Detect which cell encompasses the target text, then output its (x, y) center coordinate. 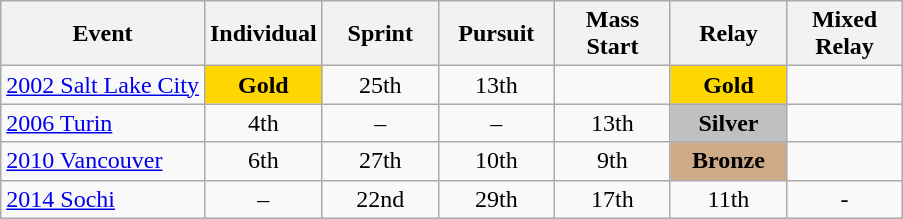
Individual (263, 34)
Mixed Relay (845, 34)
10th (496, 161)
Bronze (728, 161)
6th (263, 161)
- (845, 199)
4th (263, 123)
2006 Turin (103, 123)
27th (380, 161)
Relay (728, 34)
Sprint (380, 34)
2014 Sochi (103, 199)
Silver (728, 123)
Pursuit (496, 34)
17th (612, 199)
9th (612, 161)
11th (728, 199)
29th (496, 199)
Mass Start (612, 34)
2010 Vancouver (103, 161)
2002 Salt Lake City (103, 85)
25th (380, 85)
Event (103, 34)
22nd (380, 199)
